Find where the given text appears and provide that cell's center as [X, Y] coordinate. 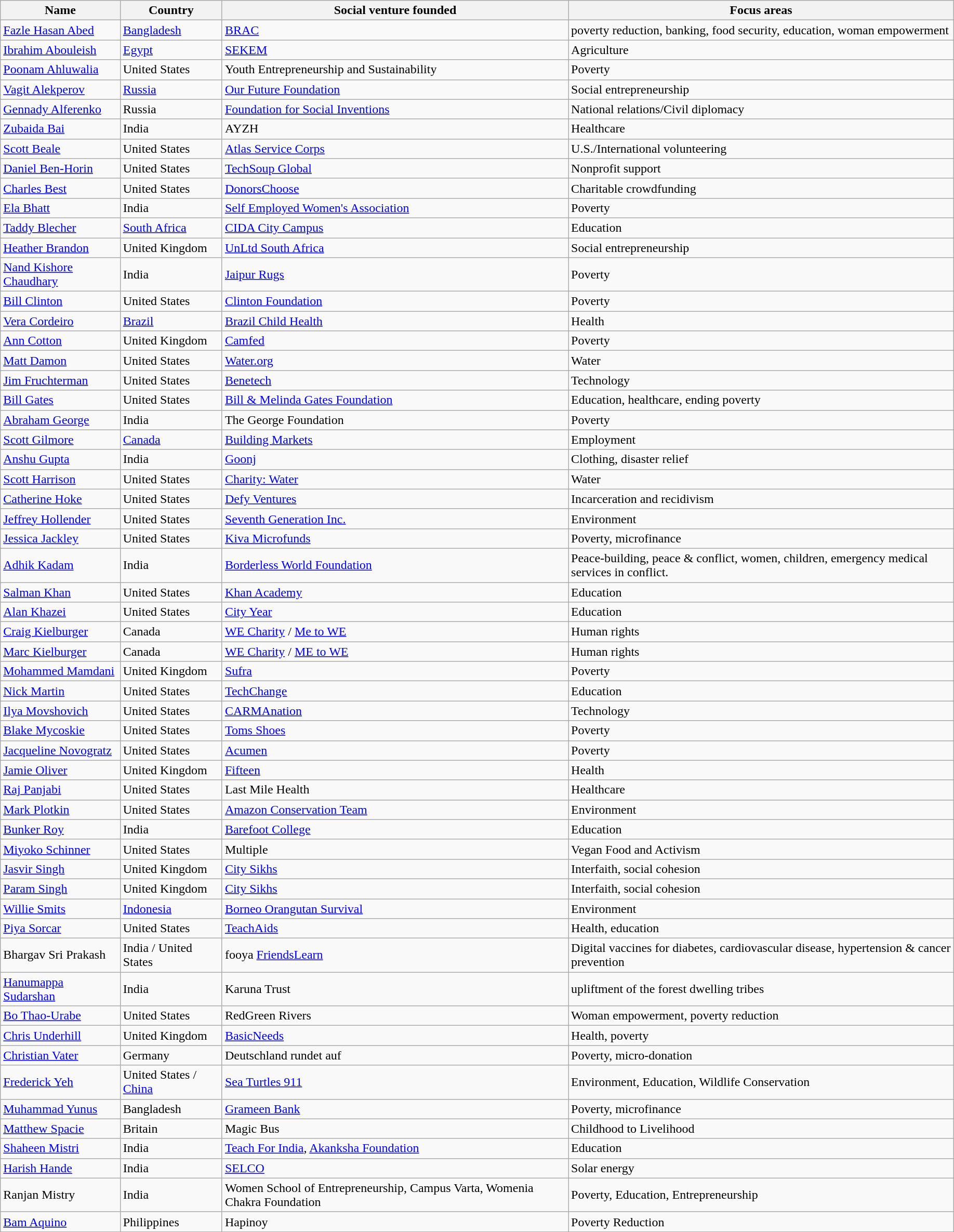
SEKEM [395, 50]
Bill Clinton [60, 301]
Alan Khazei [60, 612]
Ilya Movshovich [60, 711]
Nand Kishore Chaudhary [60, 274]
upliftment of the forest dwelling tribes [761, 989]
Gennady Alferenko [60, 109]
Bo Thao-Urabe [60, 1016]
Indonesia [171, 909]
Social venture founded [395, 10]
Jessica Jackley [60, 538]
Harish Hande [60, 1168]
Miyoko Schinner [60, 849]
Vegan Food and Activism [761, 849]
Foundation for Social Inventions [395, 109]
Charity: Water [395, 479]
TeachAids [395, 929]
Defy Ventures [395, 499]
Agriculture [761, 50]
Solar energy [761, 1168]
Kiva Microfunds [395, 538]
Britain [171, 1129]
Zubaida Bai [60, 129]
Hapinoy [395, 1222]
Fifteen [395, 770]
Ranjan Mistry [60, 1195]
Adhik Kadam [60, 565]
Environment, Education, Wildlife Conservation [761, 1082]
Poonam Ahluwalia [60, 70]
Bam Aquino [60, 1222]
BasicNeeds [395, 1036]
Vagit Alekperov [60, 89]
Focus areas [761, 10]
Chris Underhill [60, 1036]
Women School of Entrepreneurship, Campus Varta, Womenia Chakra Foundation [395, 1195]
Education, healthcare, ending poverty [761, 400]
Ann Cotton [60, 341]
AYZH [395, 129]
Philippines [171, 1222]
Acumen [395, 750]
Jasvir Singh [60, 869]
National relations/Civil diplomacy [761, 109]
Nick Martin [60, 691]
Bunker Roy [60, 829]
Building Markets [395, 440]
Seventh Generation Inc. [395, 519]
Charitable crowdfunding [761, 188]
Water.org [395, 361]
SELCO [395, 1168]
Amazon Conservation Team [395, 810]
Charles Best [60, 188]
Bill & Melinda Gates Foundation [395, 400]
Matthew Spacie [60, 1129]
Scott Beale [60, 149]
Egypt [171, 50]
Name [60, 10]
U.S./International volunteering [761, 149]
WE Charity / ME to WE [395, 652]
Vera Cordeiro [60, 321]
Childhood to Livelihood [761, 1129]
Our Future Foundation [395, 89]
Heather Brandon [60, 248]
Benetech [395, 380]
Khan Academy [395, 592]
Jamie Oliver [60, 770]
Self Employed Women's Association [395, 208]
Mark Plotkin [60, 810]
Multiple [395, 849]
Toms Shoes [395, 731]
Anshu Gupta [60, 459]
Muhammad Yunus [60, 1109]
poverty reduction, banking, food security, education, woman empowerment [761, 30]
Param Singh [60, 889]
Digital vaccines for diabetes, cardiovascular disease, hypertension & cancer prevention [761, 955]
Last Mile Health [395, 790]
Brazil Child Health [395, 321]
Daniel Ben-Horin [60, 168]
Camfed [395, 341]
DonorsChoose [395, 188]
Poverty, Education, Entrepreneurship [761, 1195]
Poverty Reduction [761, 1222]
India / United States [171, 955]
Craig Kielburger [60, 632]
TechChange [395, 691]
Jeffrey Hollender [60, 519]
Nonprofit support [761, 168]
Germany [171, 1055]
WE Charity / Me to WE [395, 632]
City Year [395, 612]
Abraham George [60, 420]
Frederick Yeh [60, 1082]
Willie Smits [60, 909]
Employment [761, 440]
Marc Kielburger [60, 652]
Jaipur Rugs [395, 274]
Blake Mycoskie [60, 731]
Shaheen Mistri [60, 1148]
Atlas Service Corps [395, 149]
Grameen Bank [395, 1109]
Sea Turtles 911 [395, 1082]
South Africa [171, 228]
Clinton Foundation [395, 301]
Incarceration and recidivism [761, 499]
TechSoup Global [395, 168]
Borneo Orangutan Survival [395, 909]
Bill Gates [60, 400]
Brazil [171, 321]
Hanumappa Sudarshan [60, 989]
Taddy Blecher [60, 228]
Health, poverty [761, 1036]
Borderless World Foundation [395, 565]
Bhargav Sri Prakash [60, 955]
Catherine Hoke [60, 499]
The George Foundation [395, 420]
Jacqueline Novogratz [60, 750]
Poverty, micro-donation [761, 1055]
Karuna Trust [395, 989]
UnLtd South Africa [395, 248]
Sufra [395, 671]
BRAC [395, 30]
Goonj [395, 459]
Salman Khan [60, 592]
Matt Damon [60, 361]
Health, education [761, 929]
Ela Bhatt [60, 208]
Raj Panjabi [60, 790]
Scott Gilmore [60, 440]
Teach For India, Akanksha Foundation [395, 1148]
United States / China [171, 1082]
Peace-building, peace & conflict, women, children, emergency medical services in conflict. [761, 565]
Country [171, 10]
Barefoot College [395, 829]
CIDA City Campus [395, 228]
Clothing, disaster relief [761, 459]
Woman empowerment, poverty reduction [761, 1016]
Ibrahim Abouleish [60, 50]
Scott Harrison [60, 479]
fooya FriendsLearn [395, 955]
Youth Entrepreneurship and Sustainability [395, 70]
Piya Sorcar [60, 929]
Fazle Hasan Abed [60, 30]
Mohammed Mamdani [60, 671]
Jim Fruchterman [60, 380]
Magic Bus [395, 1129]
Christian Vater [60, 1055]
CARMAnation [395, 711]
Deutschland rundet auf [395, 1055]
RedGreen Rivers [395, 1016]
